Provide the [X, Y] coordinate of the cell's center where the given text is located.  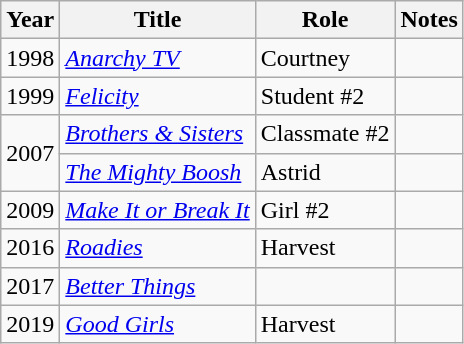
Classmate #2 [325, 134]
Anarchy TV [158, 58]
2017 [30, 286]
2009 [30, 210]
Felicity [158, 96]
Notes [429, 20]
2019 [30, 324]
Title [158, 20]
Brothers & Sisters [158, 134]
1998 [30, 58]
Year [30, 20]
Astrid [325, 172]
2016 [30, 248]
Good Girls [158, 324]
Girl #2 [325, 210]
2007 [30, 153]
The Mighty Boosh [158, 172]
1999 [30, 96]
Make It or Break It [158, 210]
Role [325, 20]
Better Things [158, 286]
Roadies [158, 248]
Student #2 [325, 96]
Courtney [325, 58]
